Detect which cell encompasses the target text, then output its (x, y) center coordinate. 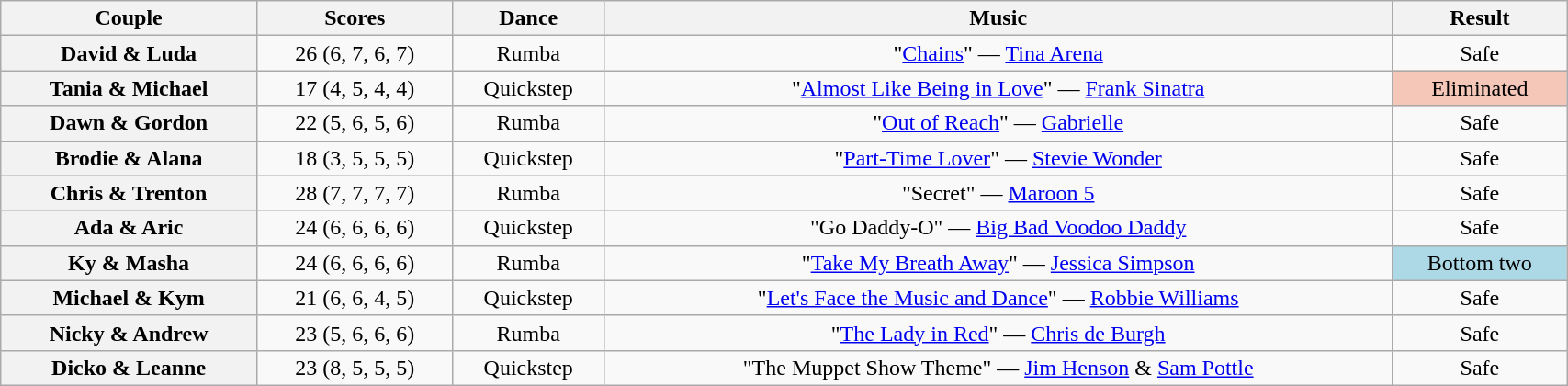
Couple (129, 18)
"Out of Reach" — Gabrielle (998, 123)
"Part-Time Lover" — Stevie Wonder (998, 158)
Chris & Trenton (129, 193)
Bottom two (1480, 263)
Dance (528, 18)
22 (5, 6, 5, 6) (355, 123)
23 (8, 5, 5, 5) (355, 368)
"Almost Like Being in Love" — Frank Sinatra (998, 88)
Ada & Aric (129, 228)
"The Muppet Show Theme" — Jim Henson & Sam Pottle (998, 368)
26 (6, 7, 6, 7) (355, 53)
David & Luda (129, 53)
"Let's Face the Music and Dance" — Robbie Williams (998, 298)
"The Lady in Red" — Chris de Burgh (998, 333)
"Secret" — Maroon 5 (998, 193)
Nicky & Andrew (129, 333)
Eliminated (1480, 88)
23 (5, 6, 6, 6) (355, 333)
18 (3, 5, 5, 5) (355, 158)
Scores (355, 18)
Ky & Masha (129, 263)
21 (6, 6, 4, 5) (355, 298)
Dawn & Gordon (129, 123)
Brodie & Alana (129, 158)
Result (1480, 18)
28 (7, 7, 7, 7) (355, 193)
Dicko & Leanne (129, 368)
Tania & Michael (129, 88)
Music (998, 18)
"Chains" — Tina Arena (998, 53)
"Take My Breath Away" — Jessica Simpson (998, 263)
Michael & Kym (129, 298)
"Go Daddy-O" — Big Bad Voodoo Daddy (998, 228)
17 (4, 5, 4, 4) (355, 88)
